Output the [X, Y] coordinate of the center of the cell containing the given text.  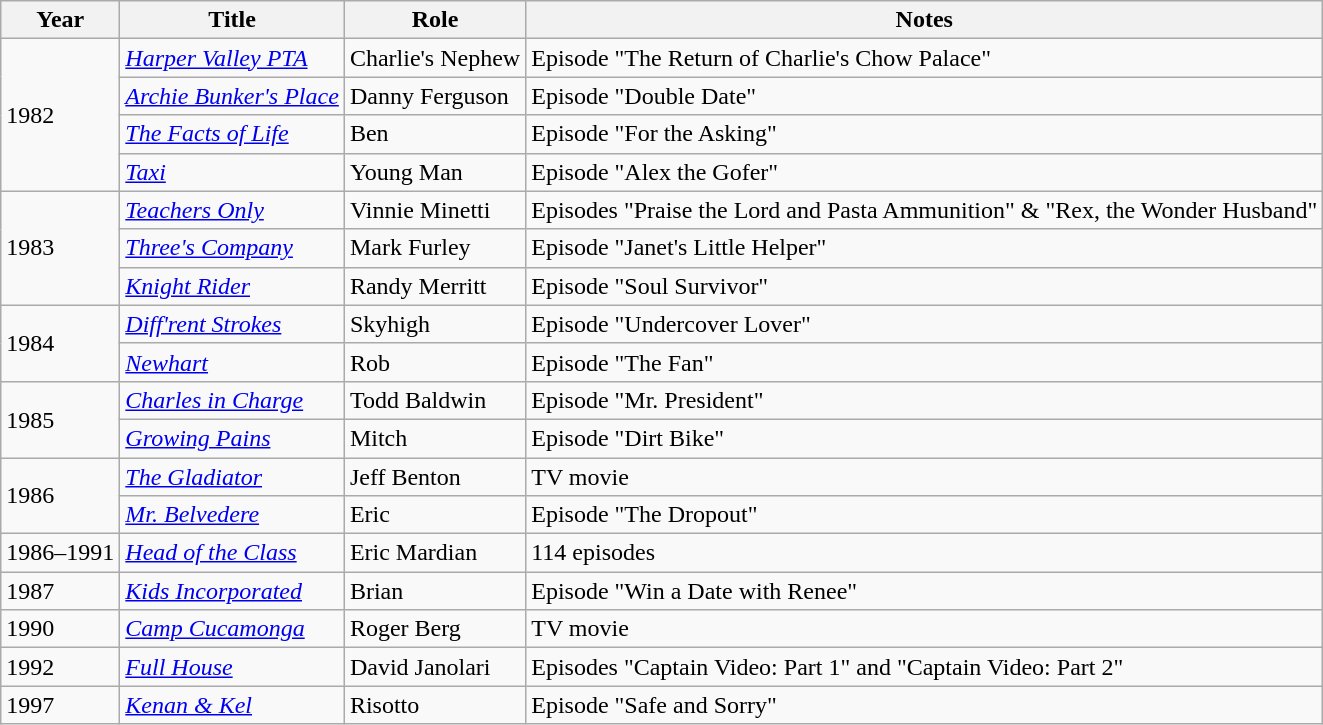
Skyhigh [434, 324]
Episode "Undercover Lover" [924, 324]
1987 [60, 591]
1997 [60, 705]
Todd Baldwin [434, 400]
Episode "Dirt Bike" [924, 438]
Kids Incorporated [232, 591]
Title [232, 20]
Harper Valley PTA [232, 58]
Risotto [434, 705]
Roger Berg [434, 629]
Full House [232, 667]
Knight Rider [232, 286]
Newhart [232, 362]
Episode "Alex the Gofer" [924, 172]
Eric [434, 515]
Episode "Double Date" [924, 96]
1986 [60, 496]
Episode "Janet's Little Helper" [924, 248]
The Gladiator [232, 477]
Jeff Benton [434, 477]
Year [60, 20]
David Janolari [434, 667]
Episode "The Dropout" [924, 515]
1992 [60, 667]
Episode "For the Asking" [924, 134]
Episodes "Captain Video: Part 1" and "Captain Video: Part 2" [924, 667]
Camp Cucamonga [232, 629]
Danny Ferguson [434, 96]
Episodes "Praise the Lord and Pasta Ammunition" & "Rex, the Wonder Husband" [924, 210]
Rob [434, 362]
Teachers Only [232, 210]
The Facts of Life [232, 134]
Taxi [232, 172]
1990 [60, 629]
Eric Mardian [434, 553]
1986–1991 [60, 553]
Episode "The Return of Charlie's Chow Palace" [924, 58]
Diff'rent Strokes [232, 324]
Charles in Charge [232, 400]
Ben [434, 134]
Archie Bunker's Place [232, 96]
Kenan & Kel [232, 705]
1985 [60, 419]
Mitch [434, 438]
Mr. Belvedere [232, 515]
Episode "Soul Survivor" [924, 286]
Vinnie Minetti [434, 210]
Episode "The Fan" [924, 362]
Mark Furley [434, 248]
Growing Pains [232, 438]
Notes [924, 20]
Randy Merritt [434, 286]
Charlie's Nephew [434, 58]
Role [434, 20]
Brian [434, 591]
Head of the Class [232, 553]
1983 [60, 248]
Episode "Mr. President" [924, 400]
Young Man [434, 172]
1984 [60, 343]
1982 [60, 115]
Episode "Win a Date with Renee" [924, 591]
114 episodes [924, 553]
Episode "Safe and Sorry" [924, 705]
Three's Company [232, 248]
